For the text-containing cell, return its midpoint in (X, Y) coordinate format. 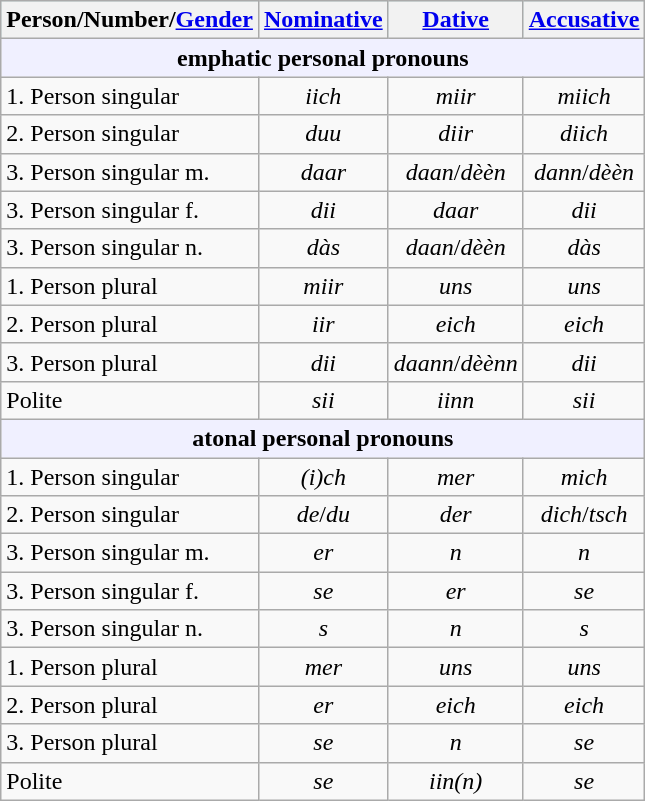
(i)ch (323, 477)
diich (584, 134)
dann/dèèn (584, 172)
duu (323, 134)
dich/tsch (584, 515)
mich (584, 477)
daann/dèènn (456, 362)
emphatic personal pronouns (323, 58)
iir (323, 324)
atonal personal pronouns (323, 438)
Dative (456, 20)
miich (584, 96)
iin(n) (456, 781)
der (456, 515)
Accusative (584, 20)
diir (456, 134)
Person/Number/Gender (130, 20)
Nominative (323, 20)
iinn (456, 400)
iich (323, 96)
de/du (323, 515)
